Locate the cell with the specified text and output its [X, Y] center coordinate. 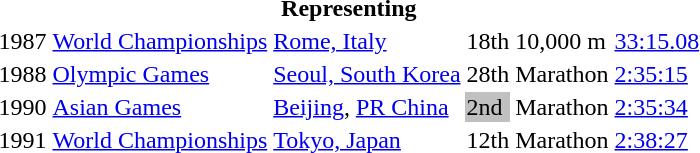
Seoul, South Korea [367, 74]
Rome, Italy [367, 41]
Asian Games [160, 107]
18th [488, 41]
World Championships [160, 41]
2nd [488, 107]
28th [488, 74]
10,000 m [562, 41]
Olympic Games [160, 74]
Beijing, PR China [367, 107]
